Extract the (x, y) coordinate from the center of the cell holding the provided text.  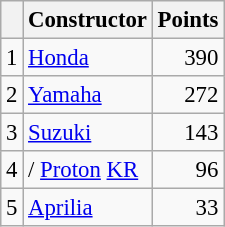
Points (188, 20)
96 (188, 170)
4 (12, 170)
Honda (88, 58)
272 (188, 95)
Suzuki (88, 133)
5 (12, 208)
Aprilia (88, 208)
1 (12, 58)
3 (12, 133)
390 (188, 58)
2 (12, 95)
143 (188, 133)
Yamaha (88, 95)
33 (188, 208)
Constructor (88, 20)
/ Proton KR (88, 170)
